From the cell containing the given text, extract its center point as [x, y] coordinate. 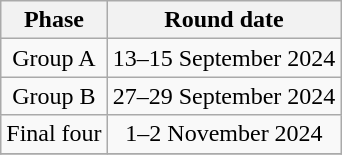
Group B [54, 96]
27–29 September 2024 [224, 96]
Phase [54, 20]
Group A [54, 58]
13–15 September 2024 [224, 58]
Final four [54, 134]
1–2 November 2024 [224, 134]
Round date [224, 20]
